Locate the cell with the specified text and output its [X, Y] center coordinate. 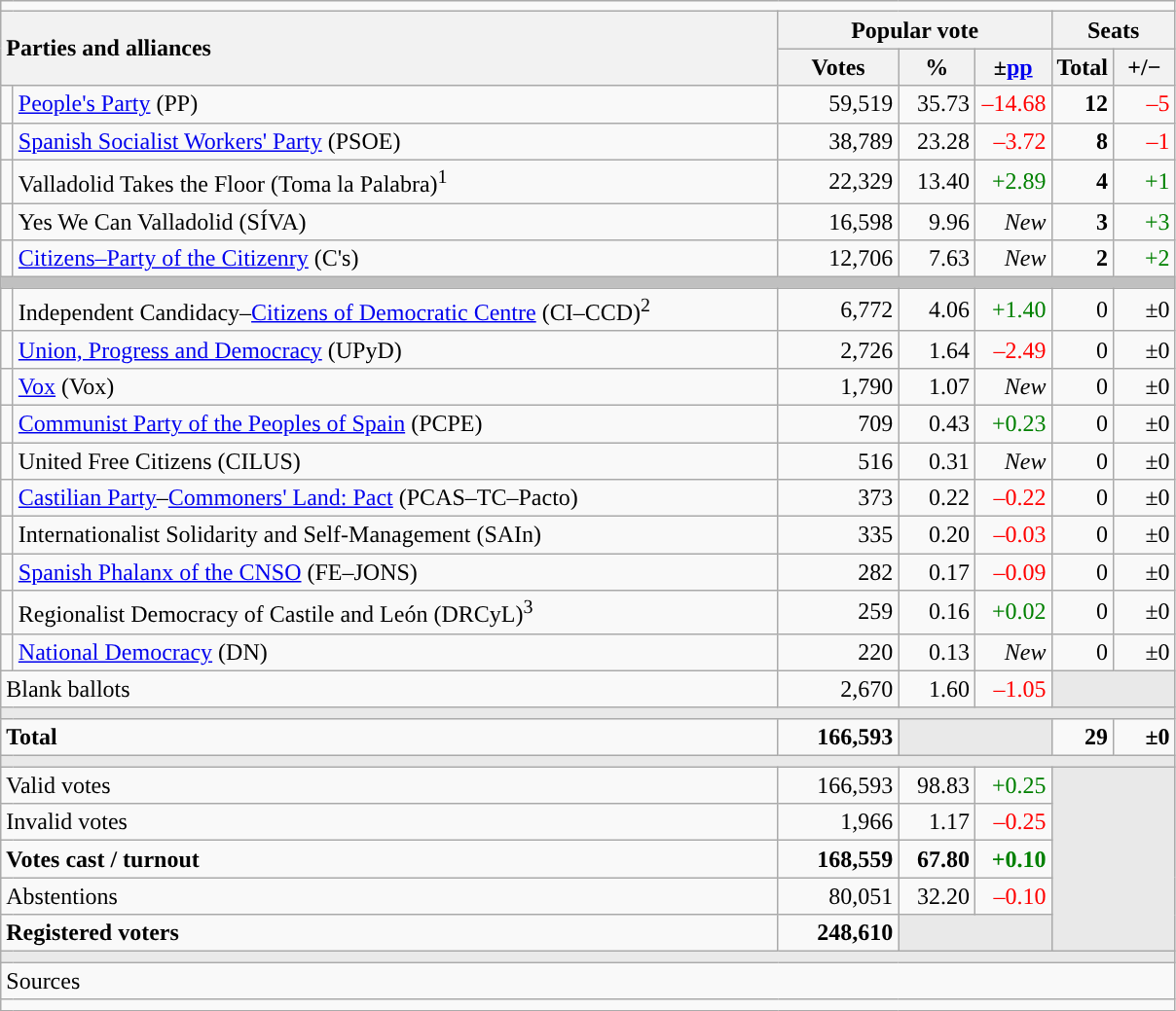
–3.72 [1012, 141]
2,670 [838, 689]
1,790 [838, 386]
1.60 [937, 689]
Registered voters [389, 933]
Union, Progress and Democracy (UPyD) [395, 349]
0.17 [937, 572]
1.64 [937, 349]
335 [838, 535]
7.63 [937, 259]
+3 [1145, 222]
–2.49 [1012, 349]
6,772 [838, 309]
23.28 [937, 141]
National Democracy (DN) [395, 652]
38,789 [838, 141]
Yes We Can Valladolid (SÍVA) [395, 222]
–0.25 [1012, 822]
–0.10 [1012, 896]
Popular vote [915, 30]
Vox (Vox) [395, 386]
35.73 [937, 104]
22,329 [838, 181]
Invalid votes [389, 822]
282 [838, 572]
Internationalist Solidarity and Self-Management (SAIn) [395, 535]
9.96 [937, 222]
168,559 [838, 859]
98.83 [937, 785]
3 [1083, 222]
+1 [1145, 181]
Sources [588, 981]
+0.02 [1012, 613]
2,726 [838, 349]
1.17 [937, 822]
220 [838, 652]
+2.89 [1012, 181]
4.06 [937, 309]
Independent Candidacy–Citizens of Democratic Centre (CI–CCD)2 [395, 309]
709 [838, 423]
0.16 [937, 613]
–1.05 [1012, 689]
2 [1083, 259]
–0.03 [1012, 535]
59,519 [838, 104]
8 [1083, 141]
Abstentions [389, 896]
+2 [1145, 259]
People's Party (PP) [395, 104]
Valladolid Takes the Floor (Toma la Palabra)1 [395, 181]
29 [1083, 738]
–0.09 [1012, 572]
259 [838, 613]
248,610 [838, 933]
0.20 [937, 535]
1.07 [937, 386]
–5 [1145, 104]
0.43 [937, 423]
–1 [1145, 141]
+1.40 [1012, 309]
1,966 [838, 822]
Valid votes [389, 785]
4 [1083, 181]
0.31 [937, 461]
516 [838, 461]
+0.25 [1012, 785]
Regionalist Democracy of Castile and León (DRCyL)3 [395, 613]
80,051 [838, 896]
Votes [838, 67]
Votes cast / turnout [389, 859]
Communist Party of the Peoples of Spain (PCPE) [395, 423]
67.80 [937, 859]
13.40 [937, 181]
–0.22 [1012, 498]
32.20 [937, 896]
12 [1083, 104]
373 [838, 498]
–14.68 [1012, 104]
+0.10 [1012, 859]
0.13 [937, 652]
0.22 [937, 498]
+/− [1145, 67]
±pp [1012, 67]
Citizens–Party of the Citizenry (C's) [395, 259]
+0.23 [1012, 423]
12,706 [838, 259]
Spanish Socialist Workers' Party (PSOE) [395, 141]
United Free Citizens (CILUS) [395, 461]
16,598 [838, 222]
Blank ballots [389, 689]
Parties and alliances [389, 49]
% [937, 67]
Castilian Party–Commoners' Land: Pact (PCAS–TC–Pacto) [395, 498]
Seats [1114, 30]
Spanish Phalanx of the CNSO (FE–JONS) [395, 572]
